Provide the [x, y] coordinate of the cell's center where the given text is located.  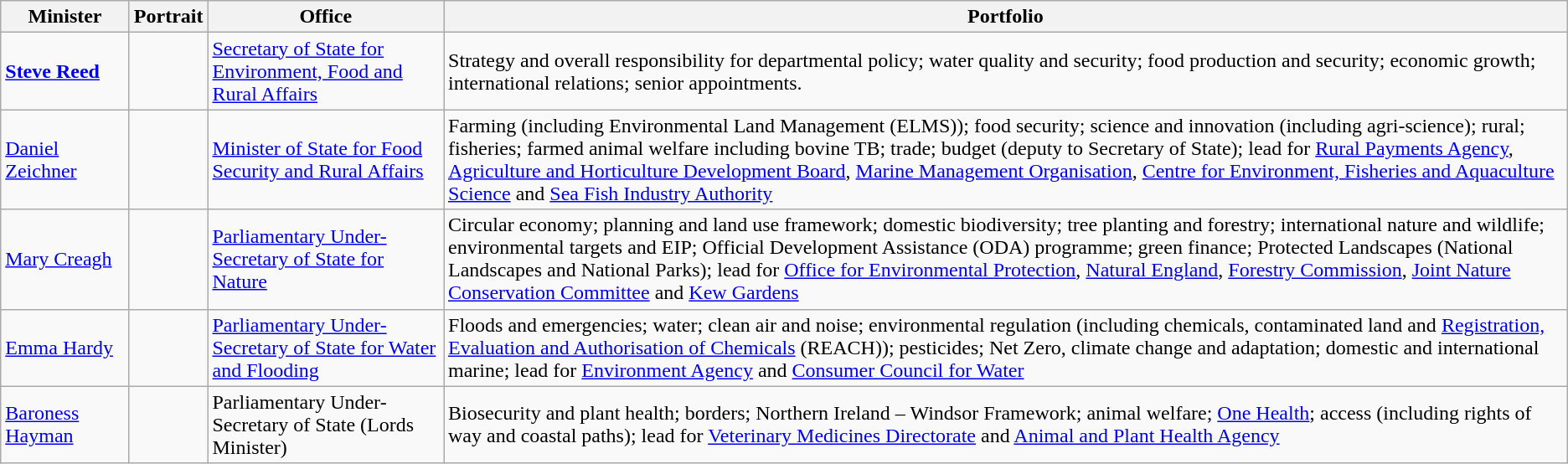
Minister of State for Food Security and Rural Affairs [326, 159]
Emma Hardy [65, 348]
Parliamentary Under-Secretary of State for Nature [326, 260]
Parliamentary Under-Secretary of State for Water and Flooding [326, 348]
Mary Creagh [65, 260]
Minister [65, 17]
Baroness Hayman [65, 425]
Office [326, 17]
Portfolio [1006, 17]
Secretary of State for Environment, Food and Rural Affairs [326, 71]
Steve Reed [65, 71]
Daniel Zeichner [65, 159]
Portrait [168, 17]
Parliamentary Under-Secretary of State (Lords Minister) [326, 425]
